Output the (X, Y) coordinate of the center of the cell containing the given text.  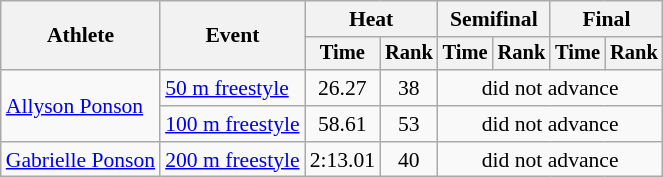
50 m freestyle (232, 88)
Final (606, 19)
100 m freestyle (232, 124)
Heat (372, 19)
26.27 (342, 88)
38 (409, 88)
Athlete (80, 36)
Event (232, 36)
58.61 (342, 124)
Semifinal (494, 19)
Allyson Ponson (80, 106)
53 (409, 124)
